Provide the (X, Y) coordinate of the cell's center where the given text is located.  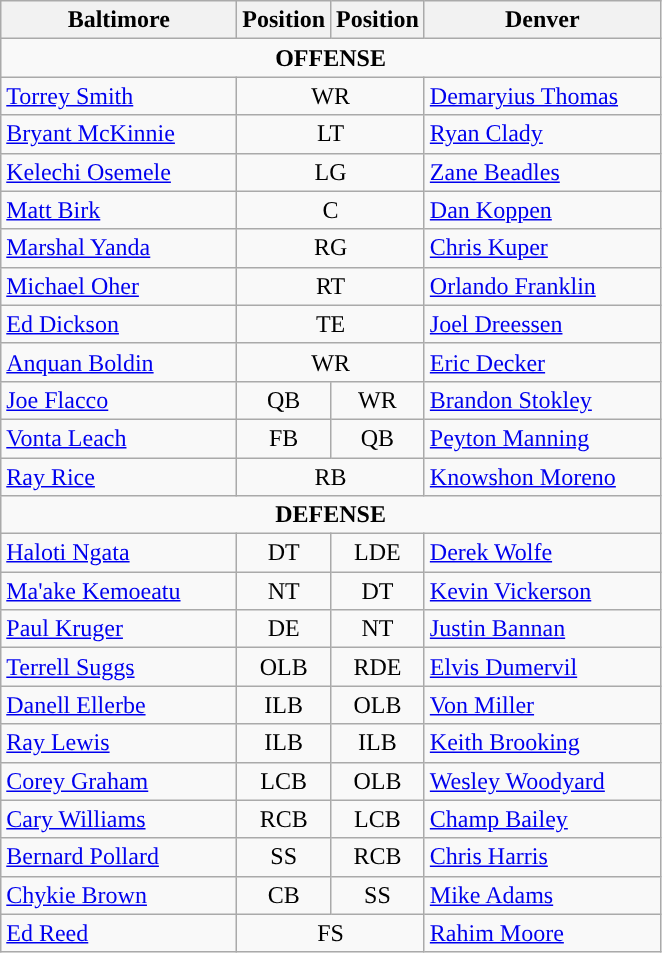
CB (284, 895)
Derek Wolfe (542, 553)
Vonta Leach (119, 438)
Bernard Pollard (119, 857)
DE (284, 629)
Keith Brooking (542, 743)
LG (331, 172)
Torrey Smith (119, 96)
TE (331, 324)
Eric Decker (542, 362)
C (331, 210)
Marshal Yanda (119, 248)
Michael Oher (119, 286)
Dan Koppen (542, 210)
Zane Beadles (542, 172)
Chykie Brown (119, 895)
Joel Dreessen (542, 324)
Elvis Dumervil (542, 667)
Ed Dickson (119, 324)
Danell Ellerbe (119, 705)
Wesley Woodyard (542, 781)
LT (331, 134)
Chris Kuper (542, 248)
Ryan Clady (542, 134)
Anquan Boldin (119, 362)
DEFENSE (331, 515)
Ray Lewis (119, 743)
Demaryius Thomas (542, 96)
Chris Harris (542, 857)
Knowshon Moreno (542, 477)
RB (331, 477)
Cary Williams (119, 819)
Ed Reed (119, 933)
Corey Graham (119, 781)
Kelechi Osemele (119, 172)
Justin Bannan (542, 629)
RDE (378, 667)
Peyton Manning (542, 438)
Brandon Stokley (542, 400)
RT (331, 286)
Von Miller (542, 705)
Joe Flacco (119, 400)
Ray Rice (119, 477)
Haloti Ngata (119, 553)
Mike Adams (542, 895)
LDE (378, 553)
Terrell Suggs (119, 667)
Paul Kruger (119, 629)
FS (331, 933)
Champ Bailey (542, 819)
FB (284, 438)
Denver (542, 20)
OFFENSE (331, 58)
Matt Birk (119, 210)
Bryant McKinnie (119, 134)
Baltimore (119, 20)
Ma'ake Kemoeatu (119, 591)
Orlando Franklin (542, 286)
Rahim Moore (542, 933)
Kevin Vickerson (542, 591)
RG (331, 248)
